For the text-containing cell, return its midpoint in [X, Y] coordinate format. 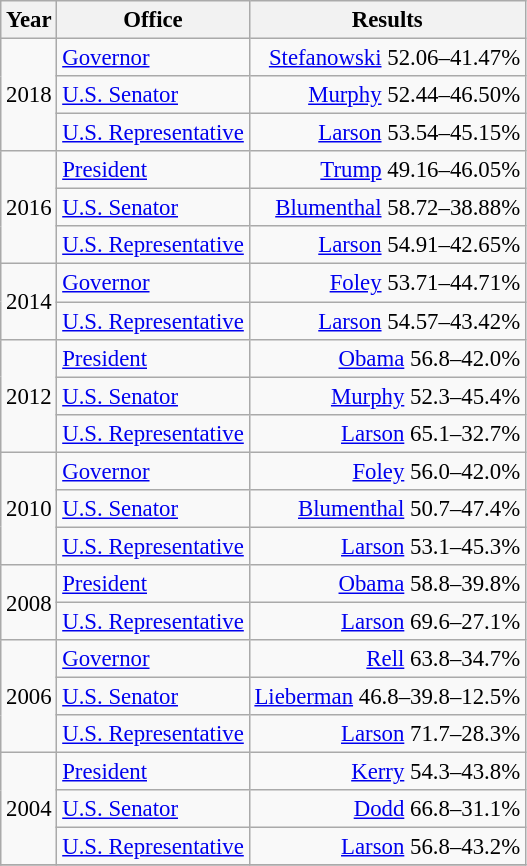
Stefanowski 52.06–41.47% [387, 58]
Trump 49.16–46.05% [387, 170]
2016 [29, 208]
2014 [29, 302]
Foley 56.0–42.0% [387, 471]
2004 [29, 810]
Results [387, 20]
Larson 53.54–45.15% [387, 133]
Year [29, 20]
2010 [29, 508]
Larson 54.57–43.42% [387, 321]
Rell 63.8–34.7% [387, 659]
Murphy 52.3–45.4% [387, 396]
Larson 54.91–42.65% [387, 245]
Blumenthal 50.7–47.4% [387, 509]
Larson 71.7–28.3% [387, 734]
Murphy 52.44–46.50% [387, 95]
Office [153, 20]
Dodd 66.8–31.1% [387, 809]
2012 [29, 396]
Larson 56.8–43.2% [387, 847]
Larson 69.6–27.1% [387, 621]
Larson 65.1–32.7% [387, 433]
Kerry 54.3–43.8% [387, 772]
Obama 58.8–39.8% [387, 584]
2006 [29, 696]
2008 [29, 602]
Lieberman 46.8–39.8–12.5% [387, 697]
Obama 56.8–42.0% [387, 358]
Foley 53.71–44.71% [387, 283]
Larson 53.1–45.3% [387, 546]
2018 [29, 96]
Blumenthal 58.72–38.88% [387, 208]
